Locate the cell with the specified text and output its (X, Y) center coordinate. 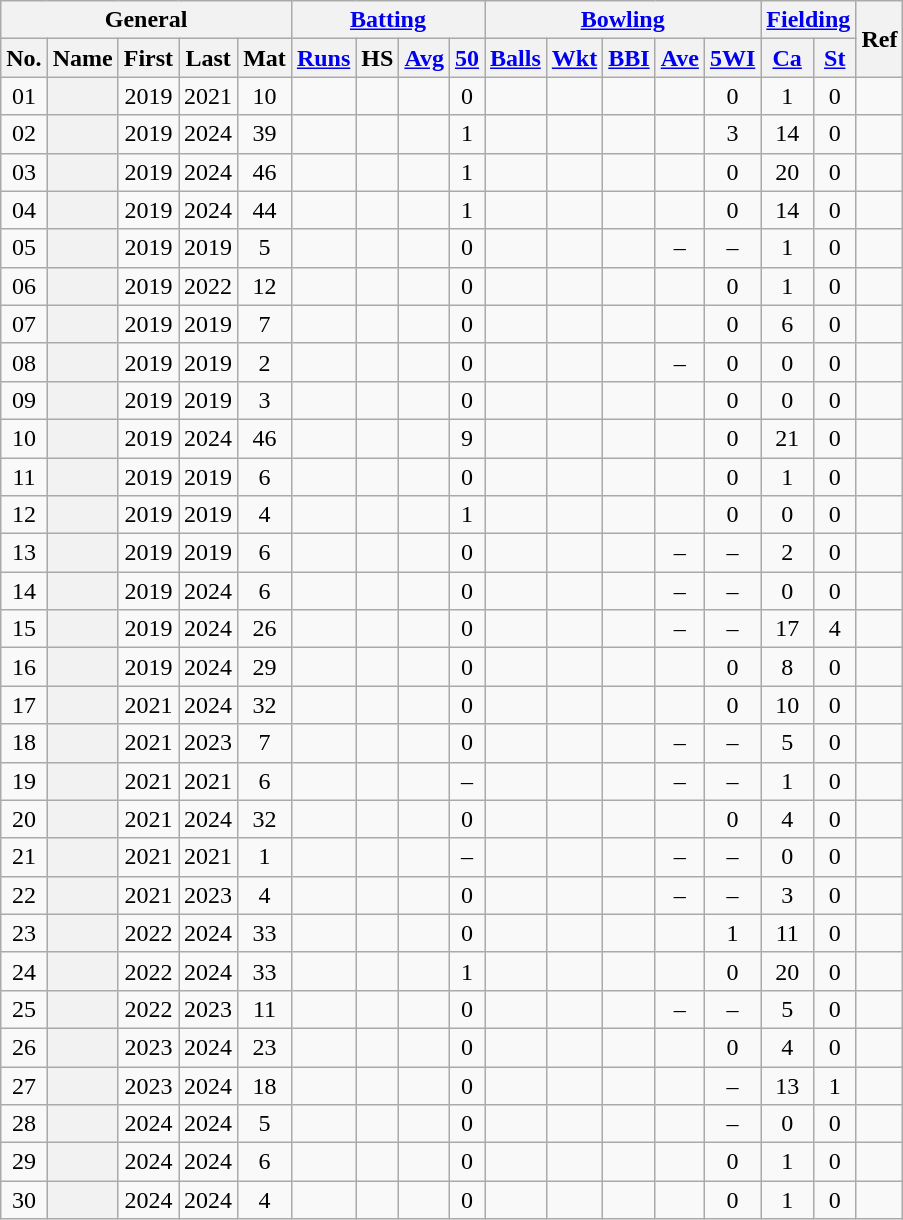
Avg (424, 58)
30 (24, 1200)
5WI (732, 58)
BBI (629, 58)
General (146, 20)
08 (24, 362)
Ca (788, 58)
8 (788, 667)
24 (24, 971)
04 (24, 210)
06 (24, 286)
HS (378, 58)
03 (24, 172)
Name (82, 58)
9 (466, 438)
27 (24, 1085)
22 (24, 895)
Wkt (574, 58)
15 (24, 629)
Ave (680, 58)
16 (24, 667)
Fielding (808, 20)
39 (265, 134)
No. (24, 58)
02 (24, 134)
28 (24, 1124)
25 (24, 1009)
Runs (323, 58)
Balls (516, 58)
Batting (388, 20)
44 (265, 210)
Last (208, 58)
19 (24, 781)
Ref (880, 39)
01 (24, 96)
Mat (265, 58)
07 (24, 324)
First (148, 58)
St (835, 58)
Bowling (623, 20)
05 (24, 248)
50 (466, 58)
09 (24, 400)
